Provide the [X, Y] coordinate of the cell's center where the given text is located.  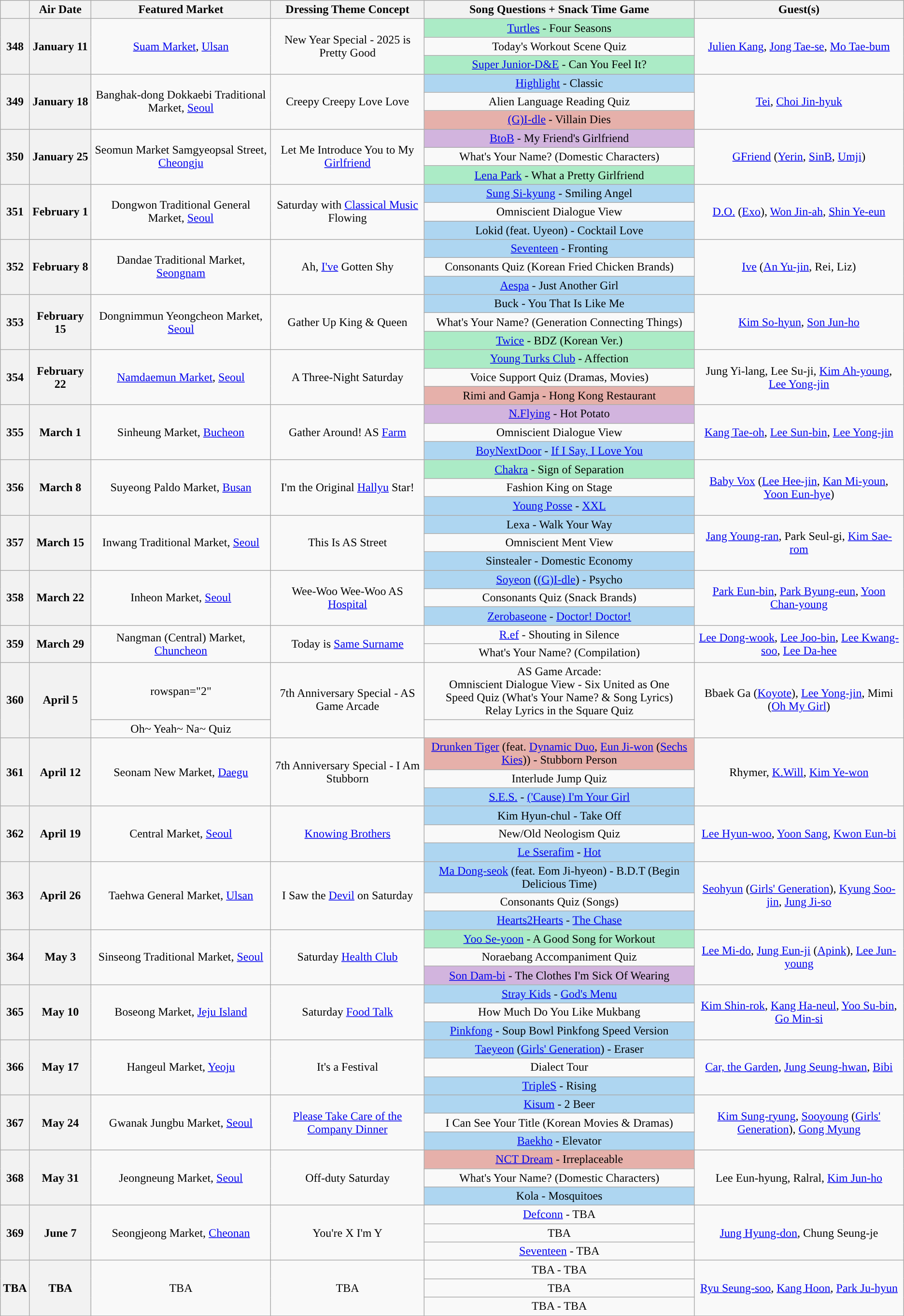
Stray Kids - God's Menu [559, 994]
Lee Dong-wook, Lee Joo-bin, Lee Kwang-soo, Lee Da-hee [799, 644]
Sinseong Traditional Market, Seoul [181, 957]
Omniscient Ment View [559, 543]
Highlight - Classic [559, 83]
Consonants Quiz (Songs) [559, 902]
January 11 [60, 46]
354 [15, 377]
March 15 [60, 542]
Wee-Woo Wee-Woo AS Hospital [347, 598]
Let Me Introduce You to My Girlfriend [347, 156]
Consonants Quiz (Korean Fried Chicken Brands) [559, 267]
360 [15, 700]
Bbaek Ga (Koyote), Lee Yong-jin, Mimi (Oh My Girl) [799, 700]
Seventeen - Fronting [559, 249]
BtoB - My Friend's Girlfriend [559, 138]
7th Anniversary Special - I Am Stubborn [347, 772]
Dongwon Traditional General Market, Seoul [181, 212]
Lee Mi-do, Jung Eun-ji (Apink), Lee Jun-young [799, 957]
Dandae Traditional Market, Seongnam [181, 267]
363 [15, 895]
April 26 [60, 895]
Featured Market [181, 10]
January 25 [60, 156]
Young Posse - XXL [559, 506]
Park Eun-bin, Park Byung-eun, Yoon Chan-young [799, 598]
Alien Language Reading Quiz [559, 101]
January 18 [60, 101]
April 12 [60, 772]
Jang Young-ran, Park Seul-gi, Kim Sae-rom [799, 542]
I'm the Original Hallyu Star! [347, 487]
349 [15, 101]
Kang Tae-oh, Lee Sun-bin, Lee Yong-jin [799, 432]
Sinheung Market, Bucheon [181, 432]
Kim Sung-ryung, Sooyoung (Girls' Generation), Gong Myung [799, 1122]
Creepy Creepy Love Love [347, 101]
I Can See Your Title (Korean Movies & Dramas) [559, 1122]
350 [15, 156]
352 [15, 267]
Ive (An Yu-jin, Rei, Liz) [799, 267]
Today is Same Surname [347, 644]
Pinkfong - Soup Bowl Pinkfong Speed Version [559, 1031]
Kim Shin-rok, Kang Ha-neul, Yoo Su-bin, Go Min-si [799, 1012]
356 [15, 487]
March 29 [60, 644]
Dongnimmun Yeongcheon Market, Seoul [181, 322]
Kisum - 2 Beer [559, 1104]
Gwanak Jungbu Market, Seoul [181, 1122]
Hearts2Hearts - The Chase [559, 920]
Kim So-hyun, Son Jun-ho [799, 322]
Lokid (feat. Uyeon) - Cocktail Love [559, 230]
Son Dam-bi - The Clothes I'm Sick Of Wearing [559, 976]
355 [15, 432]
Boseong Market, Jeju Island [181, 1012]
May 17 [60, 1067]
Interlude Jump Quiz [559, 778]
Kola - Mosquitoes [559, 1196]
Baby Vox (Lee Hee-jin, Kan Mi-youn, Yoon Eun-hye) [799, 487]
Drunken Tiger (feat. Dynamic Duo, Eun Ji-won (Sechs Kies)) - Stubborn Person [559, 753]
366 [15, 1067]
365 [15, 1012]
Inheon Market, Seoul [181, 598]
Ma Dong-seok (feat. Eom Ji-hyeon) - B.D.T (Begin Delicious Time) [559, 877]
Seventeen - TBA [559, 1251]
Off-duty Saturday [347, 1177]
348 [15, 46]
Noraebang Accompaniment Quiz [559, 957]
Today's Workout Scene Quiz [559, 46]
March 8 [60, 487]
February 15 [60, 322]
Aespa - Just Another Girl [559, 285]
359 [15, 644]
Soyeon ((G)I-dle) - Psycho [559, 580]
It's a Festival [347, 1067]
April 5 [60, 700]
Super Junior-D&E - Can You Feel It? [559, 65]
N.Flying - Hot Potato [559, 414]
February 8 [60, 267]
Fashion King on Stage [559, 487]
February 22 [60, 377]
Taeyeon (Girls' Generation) - Eraser [559, 1049]
R.ef - Shouting in Silence [559, 635]
May 3 [60, 957]
Seomun Market Samgyeopsal Street, Cheongju [181, 156]
What's Your Name? (Compilation) [559, 653]
353 [15, 322]
Song Questions + Snack Time Game [559, 10]
This Is AS Street [347, 542]
S.E.S. - ('Cause) I'm Your Girl [559, 797]
Gather Around! AS Farm [347, 432]
Jeongneung Market, Seoul [181, 1177]
Saturday Health Club [347, 957]
Oh~ Yeah~ Na~ Quiz [181, 729]
New/Old Neologism Quiz [559, 834]
Sung Si-kyung - Smiling Angel [559, 193]
March 1 [60, 432]
May 24 [60, 1122]
367 [15, 1122]
Lena Park - What a Pretty Girlfriend [559, 175]
Kim Hyun-chul - Take Off [559, 815]
Lee Hyun-woo, Yoon Sang, Kwon Eun-bi [799, 834]
Consonants Quiz (Snack Brands) [559, 598]
Baekho - Elevator [559, 1141]
Voice Support Quiz (Dramas, Movies) [559, 377]
Namdaemun Market, Seoul [181, 377]
Jung Yi-lang, Lee Su-ji, Kim Ah-young, Lee Yong-jin [799, 377]
Chakra - Sign of Separation [559, 469]
What's Your Name? (Generation Connecting Things) [559, 322]
Suam Market, Ulsan [181, 46]
Twice - BDZ (Korean Ver.) [559, 340]
Please Take Care of the Company Dinner [347, 1122]
TripleS - Rising [559, 1086]
Saturday Food Talk [347, 1012]
Nangman (Central) Market, Chuncheon [181, 644]
Young Turks Club - Affection [559, 359]
Le Sserafim - Hot [559, 852]
Seohyun (Girls' Generation), Kyung Soo-jin, Jung Ji-so [799, 895]
Ah, I've Gotten Shy [347, 267]
Zerobaseone - Doctor! Doctor! [559, 616]
June 7 [60, 1233]
March 22 [60, 598]
Central Market, Seoul [181, 834]
Gather Up King & Queen [347, 322]
Ryu Seung-soo, Kang Hoon, Park Ju-hyun [799, 1288]
357 [15, 542]
Dressing Theme Concept [347, 10]
Rimi and Gamja - Hong Kong Restaurant [559, 396]
358 [15, 598]
AS Game Arcade:Omniscient Dialogue View - Six United as OneSpeed Quiz (What's Your Name? & Song Lyrics)Relay Lyrics in the Square Quiz [559, 691]
Lexa - Walk Your Way [559, 524]
Seonam New Market, Daegu [181, 772]
7th Anniversary Special - AS Game Arcade [347, 700]
A Three-Night Saturday [347, 377]
NCT Dream - Irreplaceable [559, 1159]
(G)I-dle - Villain Dies [559, 120]
Air Date [60, 10]
Julien Kang, Jong Tae-se, Mo Tae-bum [799, 46]
May 10 [60, 1012]
You're X I'm Y [347, 1233]
April 19 [60, 834]
Dialect Tour [559, 1067]
Suyeong Paldo Market, Busan [181, 487]
Saturday with Classical Music Flowing [347, 212]
New Year Special - 2025 is Pretty Good [347, 46]
362 [15, 834]
Rhymer, K.Will, Kim Ye-won [799, 772]
Defconn - TBA [559, 1215]
May 31 [60, 1177]
Tei, Choi Jin-hyuk [799, 101]
369 [15, 1233]
rowspan="2" [181, 691]
361 [15, 772]
GFriend (Yerin, SinB, Umji) [799, 156]
Banghak-dong Dokkaebi Traditional Market, Seoul [181, 101]
351 [15, 212]
Lee Eun-hyung, Ralral, Kim Jun-ho [799, 1177]
Buck - You That Is Like Me [559, 304]
How Much Do You Like Mukbang [559, 1012]
Knowing Brothers [347, 834]
Yoo Se-yoon - A Good Song for Workout [559, 939]
Sinstealer - Domestic Economy [559, 561]
Jung Hyung-don, Chung Seung-je [799, 1233]
Seongjeong Market, Cheonan [181, 1233]
Turtles - Four Seasons [559, 28]
Taehwa General Market, Ulsan [181, 895]
BoyNextDoor - If I Say, I Love You [559, 451]
364 [15, 957]
Guest(s) [799, 10]
I Saw the Devil on Saturday [347, 895]
368 [15, 1177]
Car, the Garden, Jung Seung-hwan, Bibi [799, 1067]
D.O. (Exo), Won Jin-ah, Shin Ye-eun [799, 212]
Inwang Traditional Market, Seoul [181, 542]
Hangeul Market, Yeoju [181, 1067]
February 1 [60, 212]
